From the cell containing the given text, extract its center point as [X, Y] coordinate. 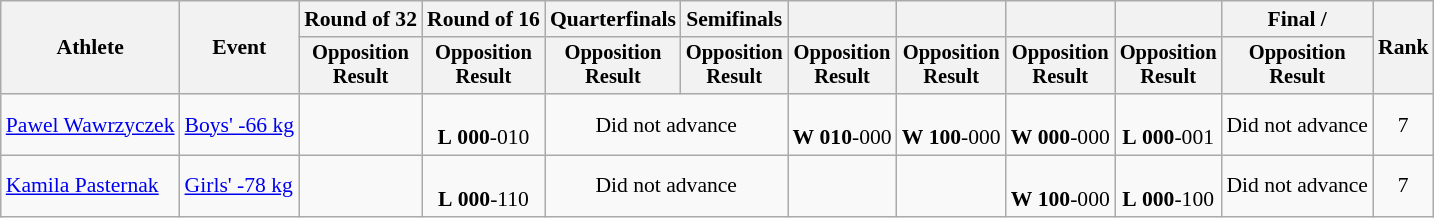
Girls' -78 kg [240, 186]
L 000-001 [1168, 124]
Pawel Wawrzyczek [90, 124]
Semifinals [734, 19]
L 000-010 [484, 124]
Round of 32 [360, 19]
Quarterfinals [613, 19]
L 000-110 [484, 186]
Boys' -66 kg [240, 124]
Final / [1297, 19]
Round of 16 [484, 19]
W 010-000 [842, 124]
W 000-000 [1060, 124]
L 000-100 [1168, 186]
Athlete [90, 48]
Rank [1404, 48]
Event [240, 48]
Kamila Pasternak [90, 186]
